Locate the cell with the specified text and output its [X, Y] center coordinate. 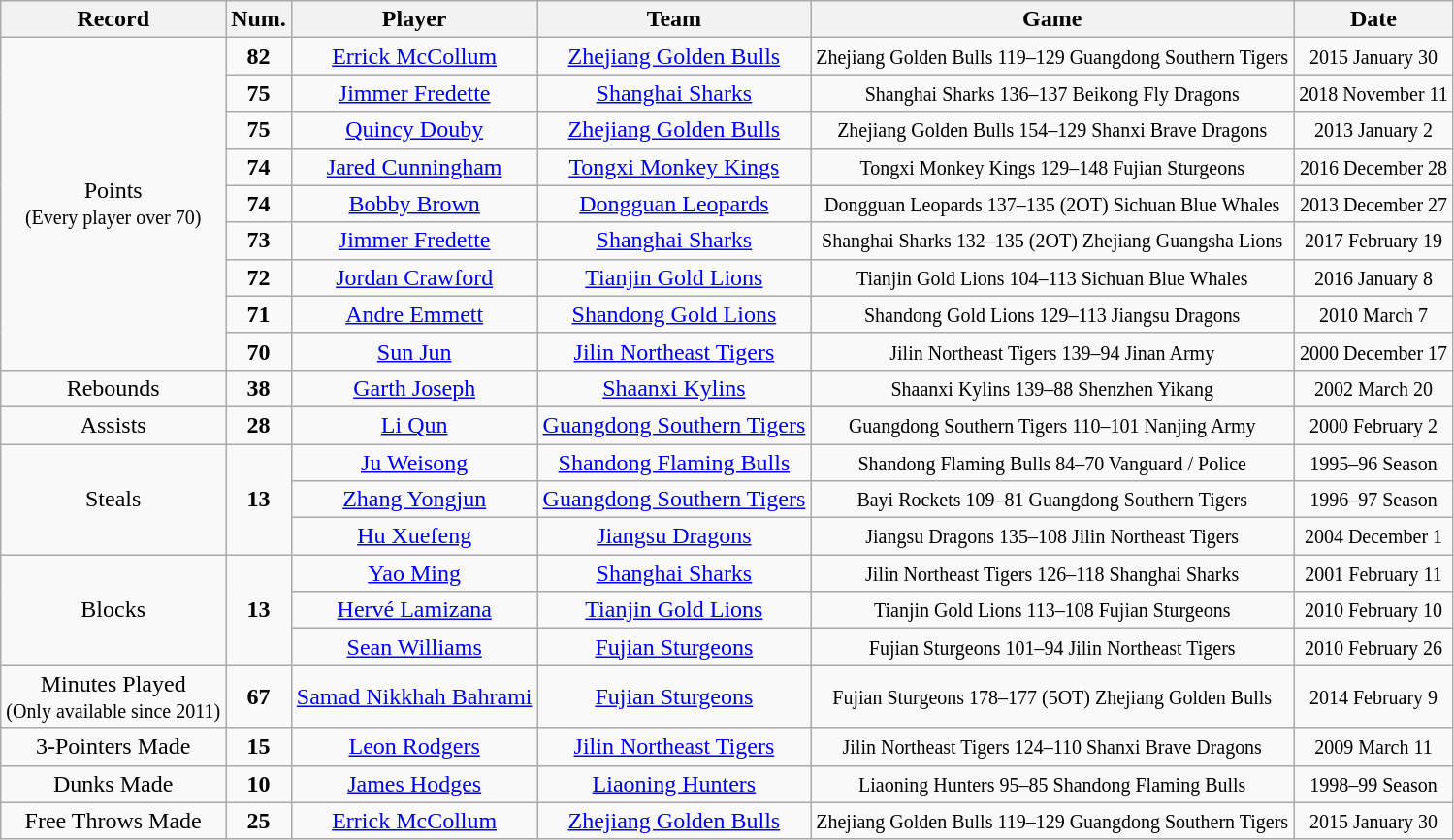
Shandong Flaming Bulls [674, 463]
Liaoning Hunters [674, 784]
Num. [259, 19]
Date [1373, 19]
Sun Jun [414, 351]
38 [259, 388]
Ju Weisong [414, 463]
Hu Xuefeng [414, 536]
Fujian Sturgeons 178–177 (5OT) Zhejiang Golden Bulls [1052, 696]
Free Throws Made [113, 821]
2016 December 28 [1373, 167]
Sean Williams [414, 647]
2013 January 2 [1373, 130]
Jilin Northeast Tigers 139–94 Jinan Army [1052, 351]
Bayi Rockets 109–81 Guangdong Southern Tigers [1052, 500]
Dongguan Leopards 137–135 (2OT) Sichuan Blue Whales [1052, 204]
2010 February 10 [1373, 610]
Shandong Gold Lions 129–113 Jiangsu Dragons [1052, 314]
2009 March 11 [1373, 747]
Team [674, 19]
3-Pointers Made [113, 747]
Zhang Yongjun [414, 500]
Tianjin Gold Lions 104–113 Sichuan Blue Whales [1052, 277]
Liaoning Hunters 95–85 Shandong Flaming Bulls [1052, 784]
Blocks [113, 610]
Shanghai Sharks 132–135 (2OT) Zhejiang Guangsha Lions [1052, 241]
2017 February 19 [1373, 241]
10 [259, 784]
Quincy Douby [414, 130]
Jilin Northeast Tigers 126–118 Shanghai Sharks [1052, 573]
Jiangsu Dragons [674, 536]
82 [259, 56]
Samad Nikkhah Bahrami [414, 696]
Yao Ming [414, 573]
1998–99 Season [1373, 784]
Steals [113, 500]
Record [113, 19]
Game [1052, 19]
Guangdong Southern Tigers 110–101 Nanjing Army [1052, 425]
2014 February 9 [1373, 696]
Rebounds [113, 388]
Zhejiang Golden Bulls 154–129 Shanxi Brave Dragons [1052, 130]
2004 December 1 [1373, 536]
71 [259, 314]
2000 February 2 [1373, 425]
72 [259, 277]
2013 December 27 [1373, 204]
Jared Cunningham [414, 167]
2001 February 11 [1373, 573]
Player [414, 19]
Dunks Made [113, 784]
Jilin Northeast Tigers 124–110 Shanxi Brave Dragons [1052, 747]
70 [259, 351]
Hervé Lamizana [414, 610]
Tongxi Monkey Kings 129–148 Fujian Sturgeons [1052, 167]
67 [259, 696]
2010 February 26 [1373, 647]
Dongguan Leopards [674, 204]
Li Qun [414, 425]
28 [259, 425]
2000 December 17 [1373, 351]
Tianjin Gold Lions 113–108 Fujian Sturgeons [1052, 610]
25 [259, 821]
Points(Every player over 70) [113, 204]
Jiangsu Dragons 135–108 Jilin Northeast Tigers [1052, 536]
Andre Emmett [414, 314]
2002 March 20 [1373, 388]
2018 November 11 [1373, 93]
James Hodges [414, 784]
Shandong Flaming Bulls 84–70 Vanguard / Police [1052, 463]
15 [259, 747]
1996–97 Season [1373, 500]
2016 January 8 [1373, 277]
Shanghai Sharks 136–137 Beikong Fly Dragons [1052, 93]
Jordan Crawford [414, 277]
Leon Rodgers [414, 747]
Shaanxi Kylins [674, 388]
Garth Joseph [414, 388]
Bobby Brown [414, 204]
73 [259, 241]
Minutes Played(Only available since 2011) [113, 696]
Shaanxi Kylins 139–88 Shenzhen Yikang [1052, 388]
1995–96 Season [1373, 463]
Tongxi Monkey Kings [674, 167]
Fujian Sturgeons 101–94 Jilin Northeast Tigers [1052, 647]
2010 March 7 [1373, 314]
Assists [113, 425]
Shandong Gold Lions [674, 314]
